Provide the (x, y) coordinate of the cell's center where the given text is located.  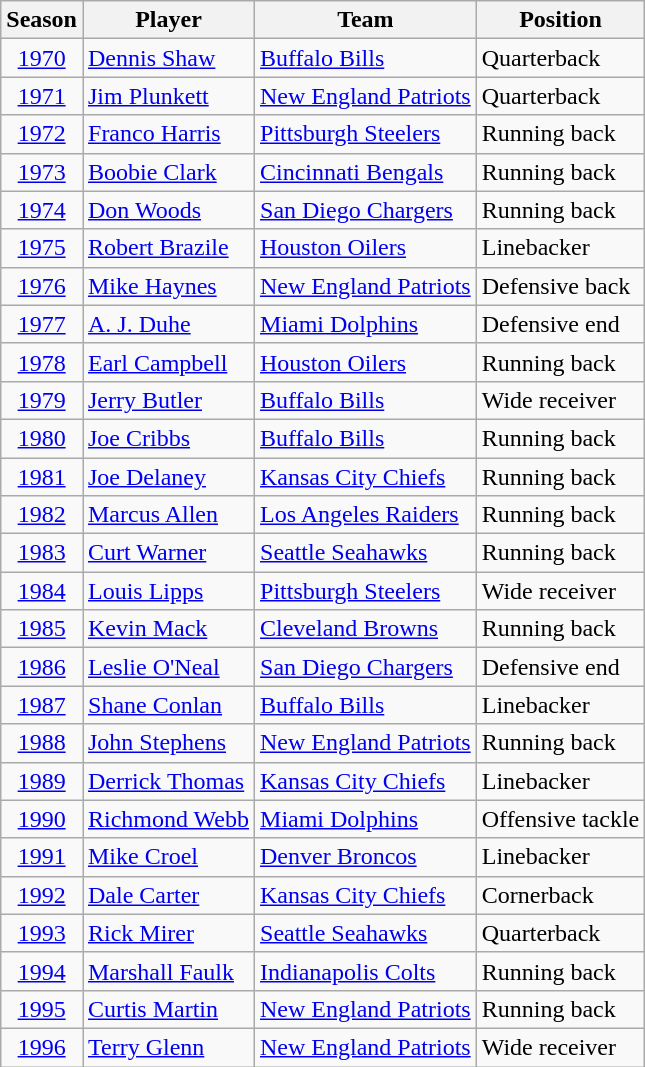
Joe Delaney (168, 477)
Kevin Mack (168, 629)
Cincinnati Bengals (366, 172)
1987 (42, 705)
Leslie O'Neal (168, 667)
1970 (42, 58)
1985 (42, 629)
Curt Warner (168, 553)
Rick Mirer (168, 933)
1996 (42, 1047)
1984 (42, 591)
Player (168, 20)
Terry Glenn (168, 1047)
Season (42, 20)
1974 (42, 210)
Marcus Allen (168, 515)
Jim Plunkett (168, 96)
Jerry Butler (168, 400)
1979 (42, 400)
1971 (42, 96)
1976 (42, 286)
Dale Carter (168, 895)
Derrick Thomas (168, 781)
1989 (42, 781)
Indianapolis Colts (366, 971)
Richmond Webb (168, 819)
1981 (42, 477)
Position (560, 20)
1983 (42, 553)
Curtis Martin (168, 1009)
1972 (42, 134)
1990 (42, 819)
1994 (42, 971)
Earl Campbell (168, 362)
Offensive tackle (560, 819)
1978 (42, 362)
1982 (42, 515)
Robert Brazile (168, 248)
1973 (42, 172)
Boobie Clark (168, 172)
1975 (42, 248)
1991 (42, 857)
Los Angeles Raiders (366, 515)
Dennis Shaw (168, 58)
Defensive back (560, 286)
Cleveland Browns (366, 629)
Mike Croel (168, 857)
1993 (42, 933)
1988 (42, 743)
Louis Lipps (168, 591)
1980 (42, 438)
Shane Conlan (168, 705)
Joe Cribbs (168, 438)
John Stephens (168, 743)
1986 (42, 667)
Denver Broncos (366, 857)
Cornerback (560, 895)
A. J. Duhe (168, 324)
1995 (42, 1009)
Don Woods (168, 210)
1977 (42, 324)
Marshall Faulk (168, 971)
Franco Harris (168, 134)
Team (366, 20)
1992 (42, 895)
Mike Haynes (168, 286)
